For the text-containing cell, return its midpoint in (X, Y) coordinate format. 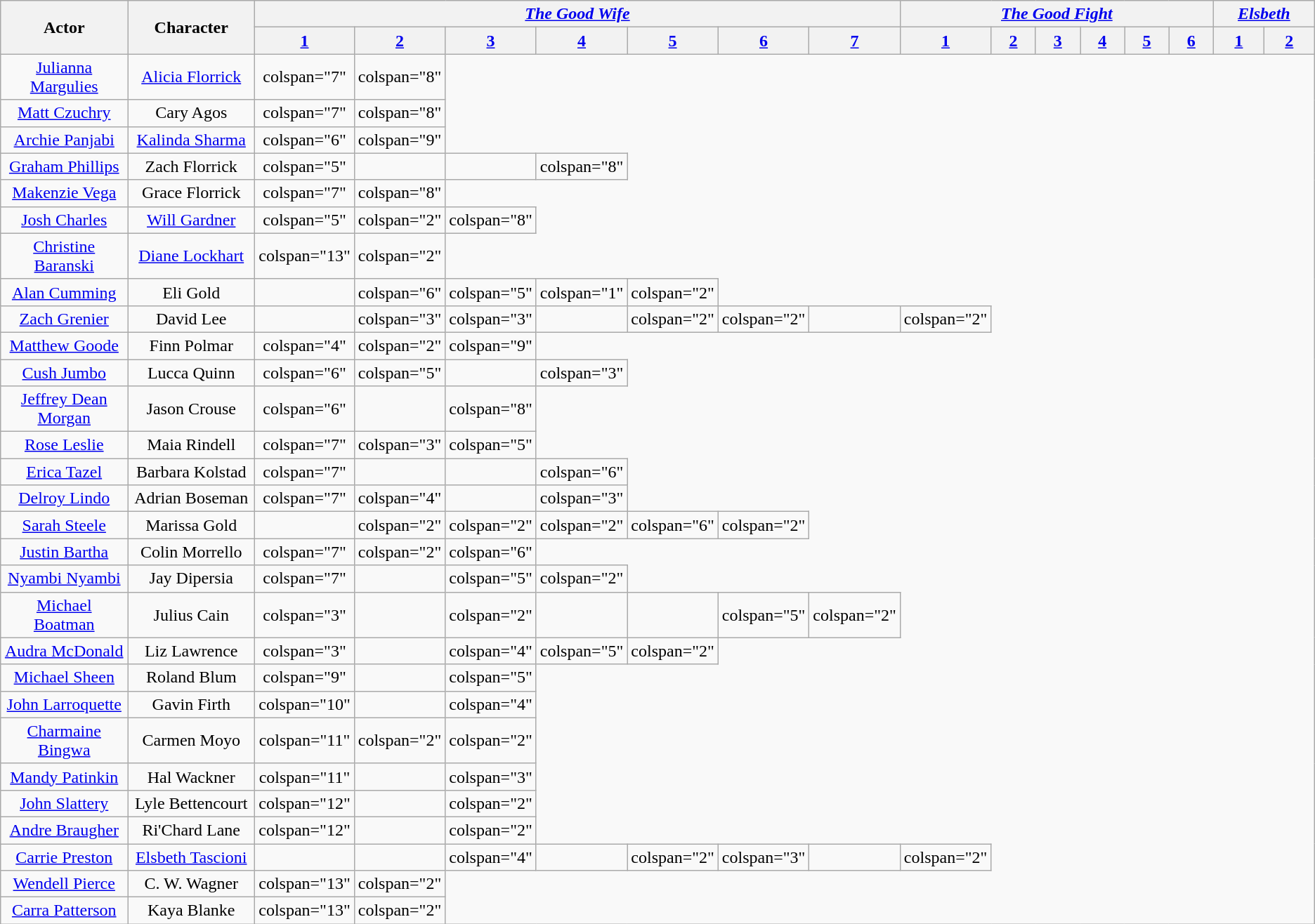
Alan Cumming (65, 292)
Kaya Blanke (191, 911)
Justin Bartha (65, 552)
Carmen Moyo (191, 740)
Mandy Patinkin (65, 777)
Adrian Boseman (191, 499)
Jay Dipersia (191, 579)
Grace Florrick (191, 193)
Wendell Pierce (65, 884)
Julianna Margulies (65, 77)
Michael Boatman (65, 615)
Finn Polmar (191, 345)
Cush Jumbo (65, 373)
Audra McDonald (65, 651)
7 (855, 41)
Lyle Bettencourt (191, 803)
Matt Czuchry (65, 113)
Archie Panjabi (65, 140)
Roland Blum (191, 678)
Josh Charles (65, 220)
Cary Agos (191, 113)
Barbara Kolstad (191, 472)
Erica Tazel (65, 472)
Rose Leslie (65, 445)
Ri'Chard Lane (191, 830)
Carra Patterson (65, 911)
Hal Wackner (191, 777)
Eli Gold (191, 292)
Andre Braugher (65, 830)
C. W. Wagner (191, 884)
David Lee (191, 319)
colspan="10" (305, 704)
Diane Lockhart (191, 256)
Elsbeth Tascioni (191, 857)
Maia Rindell (191, 445)
Character (191, 27)
Carrie Preston (65, 857)
Delroy Lindo (65, 499)
Colin Morrello (191, 552)
Zach Florrick (191, 166)
Marissa Gold (191, 525)
Sarah Steele (65, 525)
Jason Crouse (191, 409)
Makenzie Vega (65, 193)
John Slattery (65, 803)
Charmaine Bingwa (65, 740)
Kalinda Sharma (191, 140)
John Larroquette (65, 704)
Christine Baranski (65, 256)
Gavin Firth (191, 704)
The Good Fight (1056, 14)
Lucca Quinn (191, 373)
Graham Phillips (65, 166)
Nyambi Nyambi (65, 579)
Jeffrey Dean Morgan (65, 409)
Actor (65, 27)
Michael Sheen (65, 678)
Will Gardner (191, 220)
Liz Lawrence (191, 651)
Julius Cain (191, 615)
Zach Grenier (65, 319)
Matthew Goode (65, 345)
Alicia Florrick (191, 77)
Elsbeth (1264, 14)
colspan="1" (582, 292)
The Good Wife (577, 14)
